Detect which cell encompasses the target text, then output its [x, y] center coordinate. 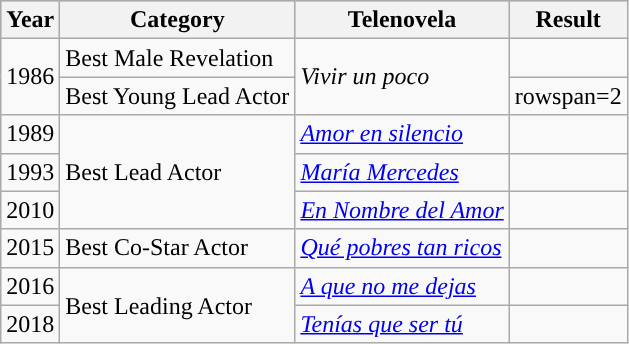
Best Co-Star Actor [178, 248]
2015 [30, 248]
Best Male Revelation [178, 58]
Best Young Lead Actor [178, 96]
2010 [30, 210]
A que no me dejas [402, 286]
1986 [30, 77]
Tenías que ser tú [402, 324]
Vivir un poco [402, 77]
2018 [30, 324]
María Mercedes [402, 172]
Qué pobres tan ricos [402, 248]
Category [178, 20]
Best Leading Actor [178, 305]
1993 [30, 172]
Amor en silencio [402, 134]
2016 [30, 286]
Telenovela [402, 20]
Best Lead Actor [178, 172]
Result [568, 20]
Year [30, 20]
1989 [30, 134]
rowspan=2 [568, 96]
En Nombre del Amor [402, 210]
